Scan for the cell matching the given text and deliver its (X, Y) coordinate at center. 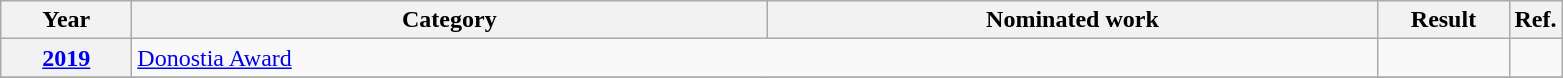
Category (450, 20)
2019 (66, 58)
Result (1444, 20)
Ref. (1536, 20)
Nominated work (1072, 20)
Year (66, 20)
Donostia Award (755, 58)
